Search for the cell housing the specified text and yield its (x, y) center coordinate. 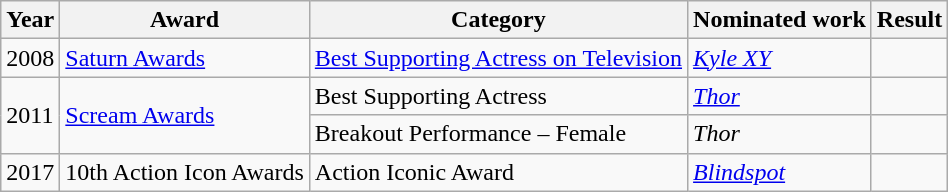
Saturn Awards (184, 58)
Year (30, 20)
Award (184, 20)
Category (498, 20)
2008 (30, 58)
Scream Awards (184, 115)
Kyle XY (780, 58)
Best Supporting Actress on Television (498, 58)
Action Iconic Award (498, 172)
Result (909, 20)
Nominated work (780, 20)
Blindspot (780, 172)
Best Supporting Actress (498, 96)
2011 (30, 115)
10th Action Icon Awards (184, 172)
Breakout Performance – Female (498, 134)
2017 (30, 172)
